Pinpoint the cell where the given text exists, returning its (x, y) midpoint coordinate. 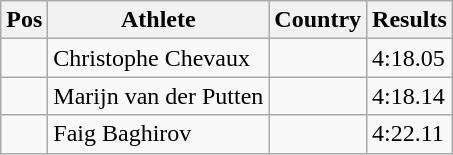
4:22.11 (410, 134)
Country (318, 20)
4:18.05 (410, 58)
4:18.14 (410, 96)
Pos (24, 20)
Marijn van der Putten (158, 96)
Athlete (158, 20)
Christophe Chevaux (158, 58)
Results (410, 20)
Faig Baghirov (158, 134)
